Return the (X, Y) coordinate for the center point of the cell that contains the specified text.  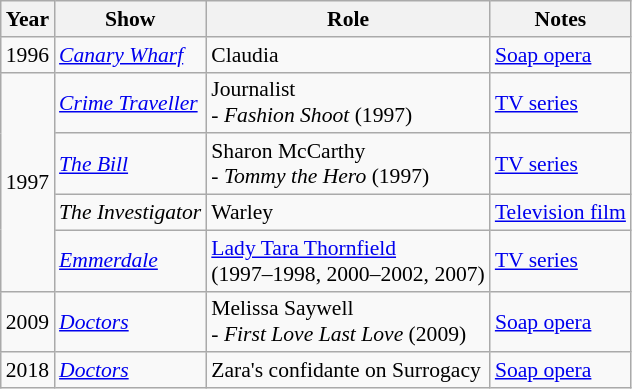
Sharon McCarthy- Tommy the Hero (1997) (348, 164)
Emmerdale (130, 260)
Notes (560, 19)
1996 (28, 55)
Television film (560, 213)
Crime Traveller (130, 102)
Canary Wharf (130, 55)
Role (348, 19)
Year (28, 19)
The Bill (130, 164)
1997 (28, 182)
Melissa Saywell- First Love Last Love (2009) (348, 322)
2009 (28, 322)
The Investigator (130, 213)
Warley (348, 213)
Show (130, 19)
Zara's confidante on Surrogacy (348, 371)
Claudia (348, 55)
Lady Tara Thornfield (1997–1998, 2000–2002, 2007) (348, 260)
Journalist- Fashion Shoot (1997) (348, 102)
2018 (28, 371)
